Extract the [x, y] coordinate from the center of the cell holding the provided text.  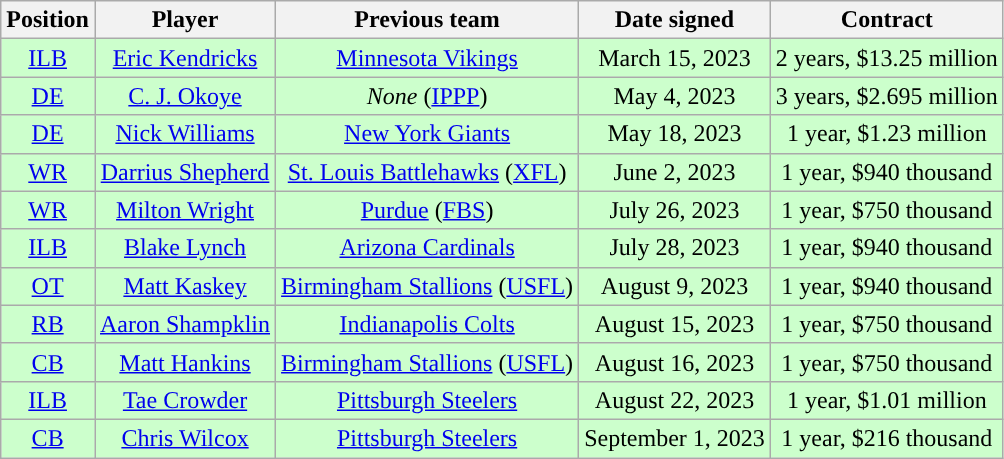
Milton Wright [184, 210]
August 9, 2023 [675, 286]
OT [48, 286]
Minnesota Vikings [428, 58]
Darrius Shepherd [184, 172]
1 year, $216 thousand [886, 438]
Matt Hankins [184, 362]
July 26, 2023 [675, 210]
August 15, 2023 [675, 324]
St. Louis Battlehawks (XFL) [428, 172]
Matt Kaskey [184, 286]
1 year, $1.23 million [886, 134]
Nick Williams [184, 134]
August 16, 2023 [675, 362]
June 2, 2023 [675, 172]
September 1, 2023 [675, 438]
Arizona Cardinals [428, 248]
2 years, $13.25 million [886, 58]
Purdue (FBS) [428, 210]
Eric Kendricks [184, 58]
March 15, 2023 [675, 58]
Contract [886, 20]
New York Giants [428, 134]
Indianapolis Colts [428, 324]
Position [48, 20]
Tae Crowder [184, 400]
3 years, $2.695 million [886, 96]
Blake Lynch [184, 248]
Date signed [675, 20]
RB [48, 324]
August 22, 2023 [675, 400]
None (IPPP) [428, 96]
Aaron Shampklin [184, 324]
May 4, 2023 [675, 96]
Previous team [428, 20]
May 18, 2023 [675, 134]
Player [184, 20]
Chris Wilcox [184, 438]
July 28, 2023 [675, 248]
1 year, $1.01 million [886, 400]
C. J. Okoye [184, 96]
